Return (X, Y) of the center of cell containing provided text 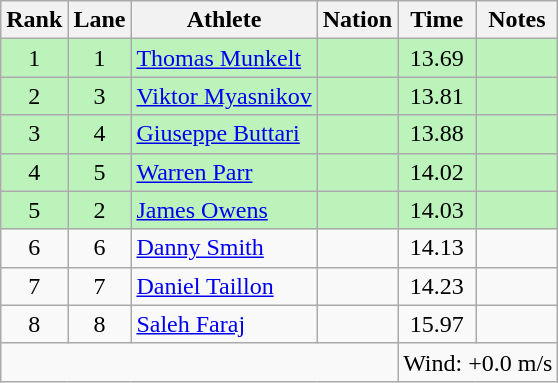
Thomas Munkelt (224, 58)
Warren Parr (224, 172)
14.13 (437, 248)
Saleh Faraj (224, 324)
James Owens (224, 210)
Viktor Myasnikov (224, 96)
Nation (357, 20)
Rank (34, 20)
13.69 (437, 58)
Giuseppe Buttari (224, 134)
Lane (100, 20)
Time (437, 20)
Daniel Taillon (224, 286)
Danny Smith (224, 248)
Notes (517, 20)
14.03 (437, 210)
13.88 (437, 134)
13.81 (437, 96)
14.23 (437, 286)
Wind: +0.0 m/s (478, 362)
15.97 (437, 324)
14.02 (437, 172)
Athlete (224, 20)
